Find where the given text appears and provide that cell's center as [x, y] coordinate. 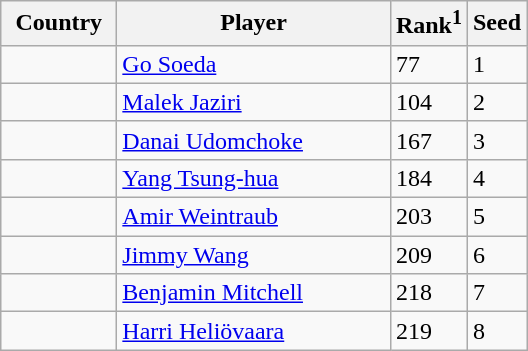
Harri Heliövaara [254, 331]
6 [496, 255]
1 [496, 64]
4 [496, 178]
2 [496, 102]
167 [428, 140]
Malek Jaziri [254, 102]
219 [428, 331]
Country [59, 24]
Seed [496, 24]
8 [496, 331]
Player [254, 24]
203 [428, 217]
7 [496, 293]
3 [496, 140]
Jimmy Wang [254, 255]
209 [428, 255]
104 [428, 102]
Yang Tsung-hua [254, 178]
218 [428, 293]
77 [428, 64]
Go Soeda [254, 64]
Rank1 [428, 24]
Benjamin Mitchell [254, 293]
Danai Udomchoke [254, 140]
5 [496, 217]
184 [428, 178]
Amir Weintraub [254, 217]
